Capture the cell that displays the provided text and extract its [X, Y] central coordinate. 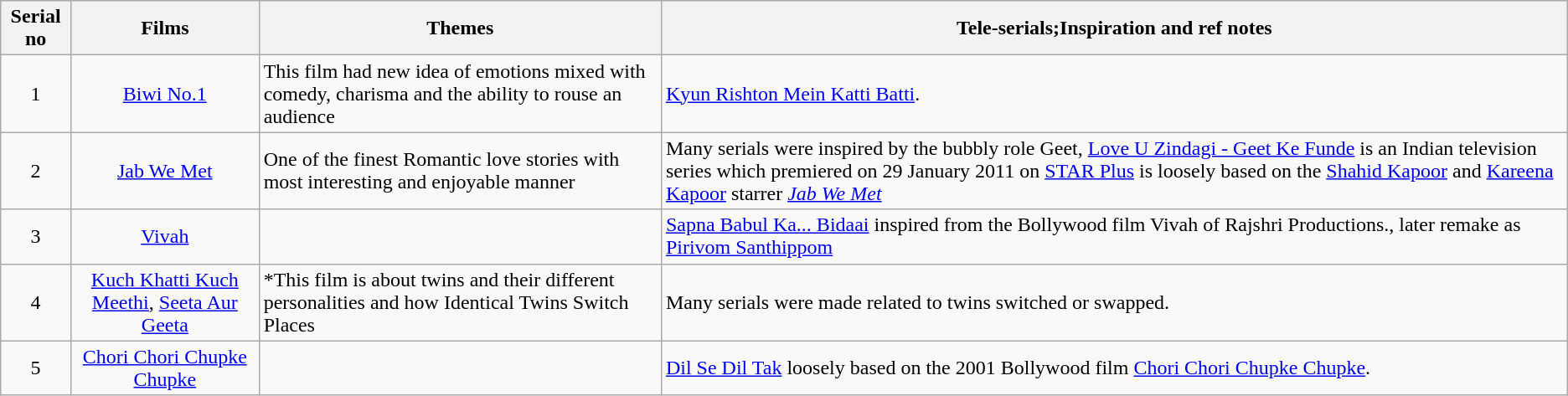
Sapna Babul Ka... Bidaai inspired from the Bollywood film Vivah of Rajshri Productions., later remake as Pirivom Santhippom [1114, 236]
Vivah [164, 236]
3 [36, 236]
*This film is about twins and their different personalities and how Identical Twins Switch Places [460, 302]
Biwi No.1 [164, 94]
1 [36, 94]
Kyun Rishton Mein Katti Batti. [1114, 94]
Serial no [36, 28]
One of the finest Romantic love stories with most interesting and enjoyable manner [460, 171]
Films [164, 28]
Tele-serials;Inspiration and ref notes [1114, 28]
Themes [460, 28]
Dil Se Dil Tak loosely based on the 2001 Bollywood film Chori Chori Chupke Chupke. [1114, 368]
4 [36, 302]
Many serials were made related to twins switched or swapped. [1114, 302]
Chori Chori Chupke Chupke [164, 368]
5 [36, 368]
This film had new idea of emotions mixed with comedy, charisma and the ability to rouse an audience [460, 94]
2 [36, 171]
Jab We Met [164, 171]
Kuch Khatti Kuch Meethi, Seeta Aur Geeta [164, 302]
